Identify which cell holds the provided text, then report its (X, Y) central coordinate. 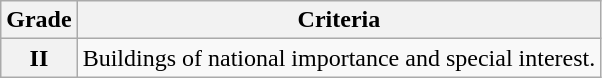
Buildings of national importance and special interest. (339, 58)
Criteria (339, 20)
II (39, 58)
Grade (39, 20)
